Locate the cell with the specified text and output its (x, y) center coordinate. 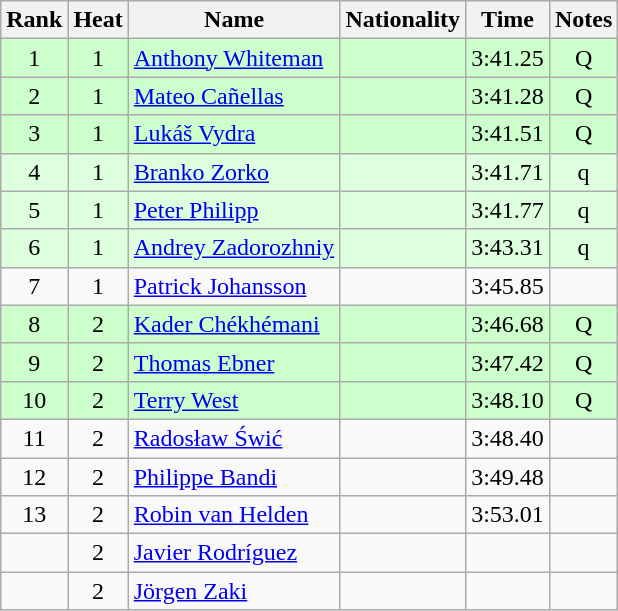
13 (34, 515)
3:45.85 (508, 286)
Thomas Ebner (234, 362)
Peter Philipp (234, 210)
Anthony Whiteman (234, 58)
Notes (583, 20)
Andrey Zadorozhniy (234, 248)
3:53.01 (508, 515)
11 (34, 438)
Jörgen Zaki (234, 591)
3:48.10 (508, 400)
6 (34, 248)
3 (34, 134)
3:41.77 (508, 210)
Time (508, 20)
Branko Zorko (234, 172)
Robin van Helden (234, 515)
Javier Rodríguez (234, 553)
5 (34, 210)
12 (34, 477)
3:48.40 (508, 438)
3:43.31 (508, 248)
3:41.28 (508, 96)
9 (34, 362)
Mateo Cañellas (234, 96)
Lukáš Vydra (234, 134)
Rank (34, 20)
3:47.42 (508, 362)
Name (234, 20)
Philippe Bandi (234, 477)
Patrick Johansson (234, 286)
3:41.51 (508, 134)
4 (34, 172)
Nationality (403, 20)
3:41.25 (508, 58)
3:46.68 (508, 324)
8 (34, 324)
3:41.71 (508, 172)
10 (34, 400)
7 (34, 286)
Kader Chékhémani (234, 324)
Heat (98, 20)
Radosław Świć (234, 438)
3:49.48 (508, 477)
Terry West (234, 400)
